Locate the cell with the specified text and output its [X, Y] center coordinate. 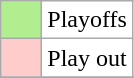
Play out [88, 58]
Playoffs [88, 20]
